Extract the (X, Y) coordinate from the center of the cell holding the provided text.  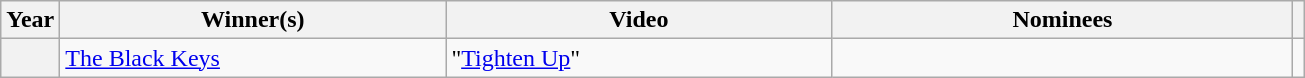
Nominees (1062, 20)
Video (639, 20)
Year (30, 20)
Winner(s) (253, 20)
The Black Keys (253, 58)
"Tighten Up" (639, 58)
